Determine the (X, Y) coordinate at the center of the cell enclosing the given text.  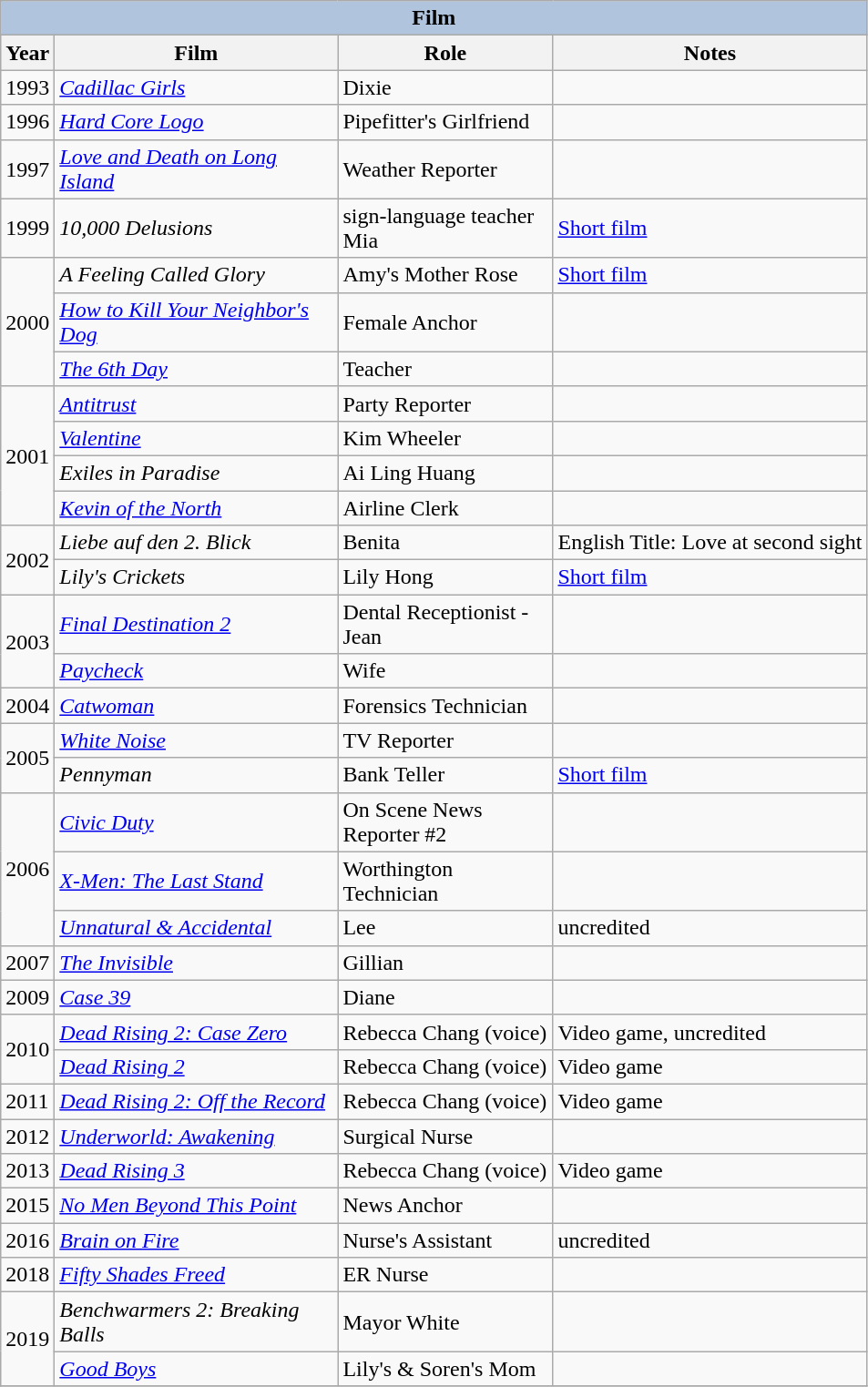
Year (27, 53)
10,000 Delusions (197, 228)
2005 (27, 758)
2006 (27, 869)
Brain on Fire (197, 1240)
Ai Ling Huang (445, 473)
English Title: Love at second sight (710, 543)
Fifty Shades Freed (197, 1275)
Exiles in Paradise (197, 473)
Forensics Technician (445, 706)
Notes (710, 53)
Nurse's Assistant (445, 1240)
Love and Death on Long Island (197, 169)
Amy's Mother Rose (445, 275)
Unnatural & Accidental (197, 928)
2010 (27, 1049)
2001 (27, 455)
The 6th Day (197, 369)
Gillian (445, 963)
Lily's & Soren's Mom (445, 1369)
Kim Wheeler (445, 438)
Dead Rising 2: Off the Record (197, 1101)
Underworld: Awakening (197, 1136)
X-Men: The Last Stand (197, 882)
Civic Duty (197, 821)
Dixie (445, 87)
Dead Rising 2 (197, 1066)
On Scene News Reporter #2 (445, 821)
2019 (27, 1339)
How to Kill Your Neighbor's Dog (197, 322)
Benita (445, 543)
2011 (27, 1101)
No Men Beyond This Point (197, 1206)
Party Reporter (445, 403)
The Invisible (197, 963)
Video game, uncredited (710, 1032)
Role (445, 53)
Teacher (445, 369)
Bank Teller (445, 775)
Lily Hong (445, 577)
2004 (27, 706)
2015 (27, 1206)
Wife (445, 671)
2007 (27, 963)
2013 (27, 1171)
Catwoman (197, 706)
Benchwarmers 2: Breaking Balls (197, 1322)
Diane (445, 997)
Final Destination 2 (197, 625)
2000 (27, 322)
TV Reporter (445, 740)
Antitrust (197, 403)
Lee (445, 928)
Paycheck (197, 671)
A Feeling Called Glory (197, 275)
Dead Rising 2: Case Zero (197, 1032)
Kevin of the North (197, 507)
Surgical Nurse (445, 1136)
2012 (27, 1136)
ER Nurse (445, 1275)
Cadillac Girls (197, 87)
Hard Core Logo (197, 122)
Worthington Technician (445, 882)
Case 39 (197, 997)
2016 (27, 1240)
1997 (27, 169)
Lily's Crickets (197, 577)
Weather Reporter (445, 169)
2002 (27, 560)
2009 (27, 997)
News Anchor (445, 1206)
Dental Receptionist - Jean (445, 625)
1993 (27, 87)
1999 (27, 228)
Female Anchor (445, 322)
White Noise (197, 740)
Mayor White (445, 1322)
2018 (27, 1275)
2003 (27, 641)
Good Boys (197, 1369)
Pipefitter's Girlfriend (445, 122)
Pennyman (197, 775)
Liebe auf den 2. Blick (197, 543)
Dead Rising 3 (197, 1171)
Airline Clerk (445, 507)
1996 (27, 122)
sign-language teacher Mia (445, 228)
Valentine (197, 438)
